Capture the cell that displays the provided text and extract its (X, Y) central coordinate. 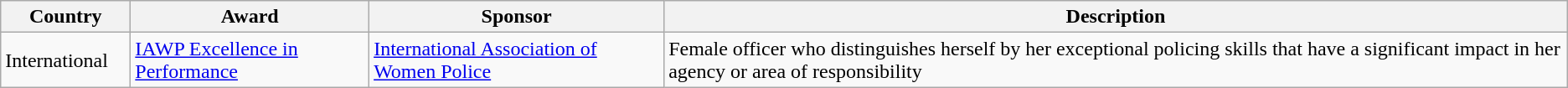
Sponsor (517, 17)
International Association of Women Police (517, 60)
Description (1116, 17)
IAWP Excellence in Performance (250, 60)
Country (65, 17)
International (65, 60)
Female officer who distinguishes herself by her exceptional policing skills that have a significant impact in her agency or area of responsibility (1116, 60)
Award (250, 17)
